From the cell containing the given text, extract its center point as (X, Y) coordinate. 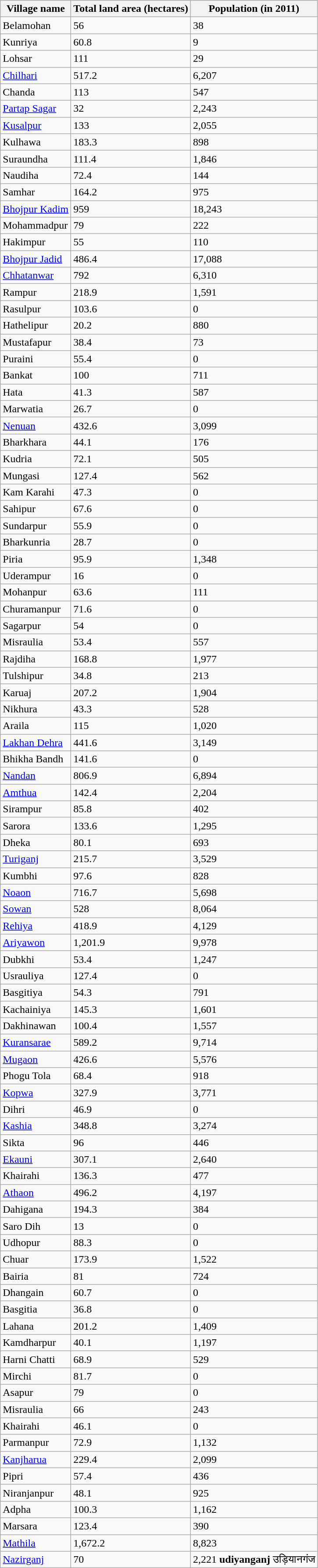
Harni Chatti (36, 1359)
1,201.9 (131, 942)
Karuaj (36, 692)
Bhikha Bandh (36, 759)
1,247 (254, 959)
Parmanpur (36, 1443)
Kunriya (36, 42)
Belamohan (36, 25)
Mustafapur (36, 342)
29 (254, 59)
40.1 (131, 1343)
Usrauliya (36, 976)
441.6 (131, 743)
215.7 (131, 859)
85.8 (131, 809)
1,601 (254, 1009)
Saro Dih (36, 1226)
446 (254, 1143)
43.3 (131, 709)
975 (254, 192)
Ariyawon (36, 942)
1,846 (254, 159)
Puraini (36, 359)
46.1 (131, 1426)
Bhojpur Jadid (36, 259)
432.6 (131, 425)
56 (131, 25)
32 (131, 109)
Nazirganj (36, 1560)
213 (254, 676)
5,698 (254, 892)
477 (254, 1176)
1,295 (254, 826)
Dubkhi (36, 959)
2,243 (254, 109)
Bharkhara (36, 442)
Kam Karahi (36, 492)
589.2 (131, 1043)
2,640 (254, 1159)
486.4 (131, 259)
Bairia (36, 1276)
Kuransarae (36, 1043)
103.6 (131, 309)
66 (131, 1409)
Sikta (36, 1143)
Mungasi (36, 475)
97.6 (131, 876)
Chilhari (36, 75)
4,197 (254, 1193)
72.1 (131, 459)
1,348 (254, 559)
959 (131, 209)
Hata (36, 392)
100.4 (131, 1026)
38 (254, 25)
Marwatia (36, 409)
Naudiha (36, 175)
898 (254, 142)
Partap Sagar (36, 109)
Uderampur (36, 576)
9,714 (254, 1043)
Dakhinawan (36, 1026)
Pipri (36, 1476)
16 (131, 576)
Rasulpur (36, 309)
Sarora (36, 826)
Mirchi (36, 1376)
693 (254, 842)
17,088 (254, 259)
55.4 (131, 359)
Nikhura (36, 709)
Dheka (36, 842)
711 (254, 375)
168.8 (131, 659)
3,771 (254, 1093)
111.4 (131, 159)
Lakhan Dehra (36, 743)
68.4 (131, 1076)
81 (131, 1276)
384 (254, 1209)
Araila (36, 726)
194.3 (131, 1209)
Village name (36, 9)
1,557 (254, 1026)
Chanda (36, 92)
Suraundha (36, 159)
1,197 (254, 1343)
Athaon (36, 1193)
Lahana (36, 1326)
Amthua (36, 793)
529 (254, 1359)
562 (254, 475)
72.9 (131, 1443)
Sagarpur (36, 626)
6,894 (254, 776)
Dhangain (36, 1293)
34.8 (131, 676)
Mohammadpur (36, 226)
18,243 (254, 209)
4,129 (254, 926)
Kumbhi (36, 876)
Nenuan (36, 425)
95.9 (131, 559)
47.3 (131, 492)
Kachainiya (36, 1009)
426.6 (131, 1059)
402 (254, 809)
880 (254, 326)
2,221 udiyanganj उड़ियानगंज (254, 1560)
96 (131, 1143)
Churamanpur (36, 609)
100 (131, 375)
207.2 (131, 692)
41.3 (131, 392)
Lohsar (36, 59)
6,207 (254, 75)
Marsara (36, 1526)
201.2 (131, 1326)
806.9 (131, 776)
55.9 (131, 526)
791 (254, 992)
Mathila (36, 1543)
9,978 (254, 942)
1,522 (254, 1259)
113 (131, 92)
Kudria (36, 459)
142.4 (131, 793)
Rajdiha (36, 659)
Niranjanpur (36, 1493)
Total land area (hectares) (131, 9)
Population (in 2011) (254, 9)
80.1 (131, 842)
Hakimpur (36, 242)
Sirampur (36, 809)
110 (254, 242)
1,904 (254, 692)
Dahigana (36, 1209)
2,099 (254, 1459)
141.6 (131, 759)
136.3 (131, 1176)
243 (254, 1409)
164.2 (131, 192)
Turiganj (36, 859)
Bhojpur Kadim (36, 209)
557 (254, 642)
173.9 (131, 1259)
68.9 (131, 1359)
70 (131, 1560)
Rampur (36, 292)
20.2 (131, 326)
115 (131, 726)
918 (254, 1076)
67.6 (131, 509)
Ekauni (36, 1159)
505 (254, 459)
183.3 (131, 142)
Noaon (36, 892)
307.1 (131, 1159)
44.1 (131, 442)
5,576 (254, 1059)
436 (254, 1476)
229.4 (131, 1459)
55 (131, 242)
176 (254, 442)
Sundarpur (36, 526)
26.7 (131, 409)
36.8 (131, 1310)
Udhopur (36, 1242)
60.7 (131, 1293)
Bankat (36, 375)
81.7 (131, 1376)
8,823 (254, 1543)
517.2 (131, 75)
724 (254, 1276)
123.4 (131, 1526)
496.2 (131, 1193)
71.6 (131, 609)
38.4 (131, 342)
Kusalpur (36, 125)
63.6 (131, 592)
547 (254, 92)
88.3 (131, 1242)
46.9 (131, 1109)
Mohanpur (36, 592)
Piria (36, 559)
3,099 (254, 425)
60.8 (131, 42)
Chuar (36, 1259)
73 (254, 342)
133.6 (131, 826)
418.9 (131, 926)
Phogu Tola (36, 1076)
13 (131, 1226)
Adpha (36, 1509)
Asapur (36, 1393)
716.7 (131, 892)
Basgitia (36, 1310)
3,529 (254, 859)
1,162 (254, 1509)
222 (254, 226)
2,055 (254, 125)
145.3 (131, 1009)
792 (131, 276)
Kanjharua (36, 1459)
1,672.2 (131, 1543)
Kashia (36, 1126)
390 (254, 1526)
Basgitiya (36, 992)
28.7 (131, 542)
Tulshipur (36, 676)
133 (131, 125)
Dihri (36, 1109)
8,064 (254, 909)
Sahipur (36, 509)
348.8 (131, 1126)
Chhatanwar (36, 276)
9 (254, 42)
Nandan (36, 776)
587 (254, 392)
54.3 (131, 992)
3,274 (254, 1126)
Bharkunria (36, 542)
57.4 (131, 1476)
144 (254, 175)
218.9 (131, 292)
1,132 (254, 1443)
Mugaon (36, 1059)
Kulhawa (36, 142)
54 (131, 626)
Sowan (36, 909)
1,591 (254, 292)
Samhar (36, 192)
Hathelipur (36, 326)
72.4 (131, 175)
2,204 (254, 793)
1,409 (254, 1326)
925 (254, 1493)
Kopwa (36, 1093)
1,020 (254, 726)
1,977 (254, 659)
327.9 (131, 1093)
100.3 (131, 1509)
Kamdharpur (36, 1343)
828 (254, 876)
3,149 (254, 743)
6,310 (254, 276)
Rehiya (36, 926)
48.1 (131, 1493)
